Provide the [x, y] coordinate of the cell's center where the given text is located.  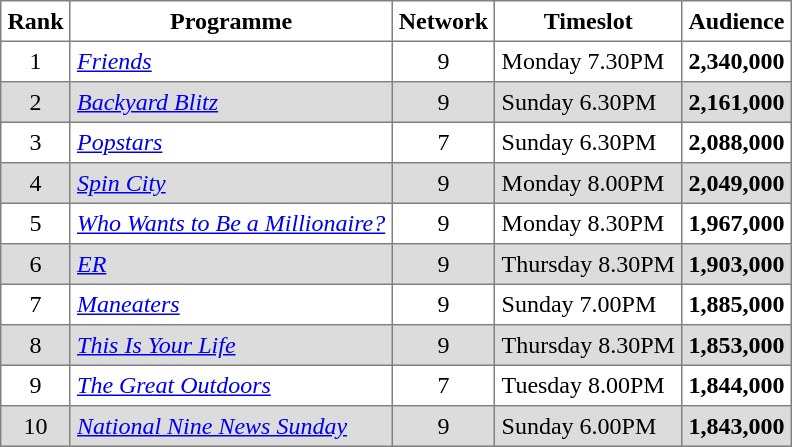
1,967,000 [737, 223]
10 [36, 426]
Audience [737, 21]
Sunday 6.00PM [588, 426]
1,844,000 [737, 385]
Friends [231, 61]
Backyard Blitz [231, 102]
5 [36, 223]
Sunday 7.00PM [588, 304]
Tuesday 8.00PM [588, 385]
8 [36, 345]
ER [231, 264]
2,340,000 [737, 61]
Rank [36, 21]
Maneaters [231, 304]
Timeslot [588, 21]
Network [444, 21]
6 [36, 264]
Popstars [231, 142]
The Great Outdoors [231, 385]
Who Wants to Be a Millionaire? [231, 223]
2,161,000 [737, 102]
2,049,000 [737, 183]
Monday 8.00PM [588, 183]
National Nine News Sunday [231, 426]
1,843,000 [737, 426]
Monday 8.30PM [588, 223]
Programme [231, 21]
Monday 7.30PM [588, 61]
1 [36, 61]
This Is Your Life [231, 345]
1,885,000 [737, 304]
3 [36, 142]
1,853,000 [737, 345]
2,088,000 [737, 142]
Spin City [231, 183]
1,903,000 [737, 264]
4 [36, 183]
2 [36, 102]
